Pinpoint the cell where the given text exists, returning its [X, Y] midpoint coordinate. 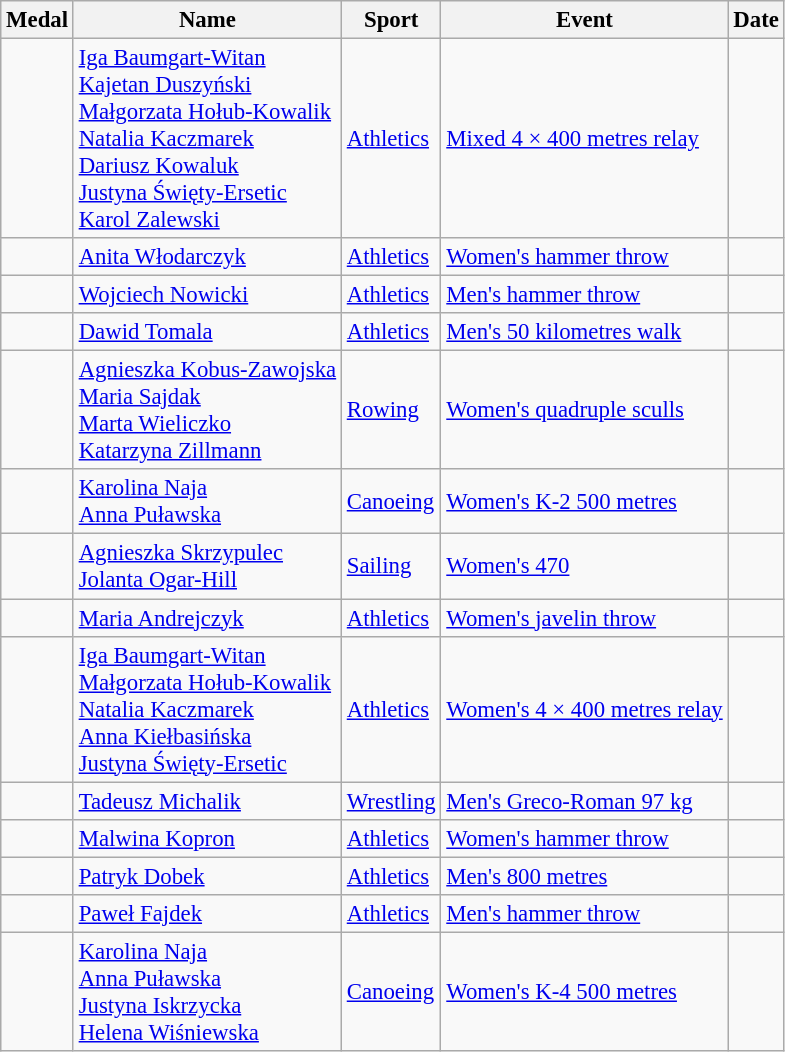
Women's 4 × 400 metres relay [584, 709]
Patryk Dobek [207, 876]
Date [756, 20]
Dawid Tomala [207, 332]
Rowing [391, 410]
Men's Greco-Roman 97 kg [584, 801]
Wojciech Nowicki [207, 295]
Maria Andrejczyk [207, 618]
Agnieszka SkrzypulecJolanta Ogar-Hill [207, 566]
Event [584, 20]
Wrestling [391, 801]
Men's 50 kilometres walk [584, 332]
Paweł Fajdek [207, 914]
Tadeusz Michalik [207, 801]
Mixed 4 × 400 metres relay [584, 139]
Medal [38, 20]
Iga Baumgart-WitanKajetan DuszyńskiMałgorzata Hołub-KowalikNatalia KaczmarekDariusz KowalukJustyna Święty-ErseticKarol Zalewski [207, 139]
Sport [391, 20]
Iga Baumgart-WitanMałgorzata Hołub-KowalikNatalia KaczmarekAnna KiełbasińskaJustyna Święty-Ersetic [207, 709]
Malwina Kopron [207, 838]
Sailing [391, 566]
Agnieszka Kobus-ZawojskaMaria SajdakMarta WieliczkoKatarzyna Zillmann [207, 410]
Karolina NajaAnna PuławskaJustyna IskrzyckaHelena Wiśniewska [207, 992]
Karolina NajaAnna Puławska [207, 502]
Men's 800 metres [584, 876]
Women's K-4 500 metres [584, 992]
Women's quadruple sculls [584, 410]
Name [207, 20]
Anita Włodarczyk [207, 257]
Women's 470 [584, 566]
Women's K-2 500 metres [584, 502]
Women's javelin throw [584, 618]
